Output the (X, Y) coordinate of the center of the cell containing the given text.  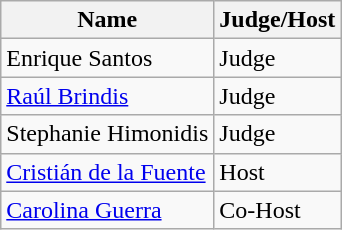
Judge/Host (278, 20)
Cristián de la Fuente (108, 172)
Raúl Brindis (108, 96)
Co-Host (278, 210)
Host (278, 172)
Carolina Guerra (108, 210)
Stephanie Himonidis (108, 134)
Name (108, 20)
Enrique Santos (108, 58)
